Provide the (x, y) coordinate of the cell's center where the given text is located.  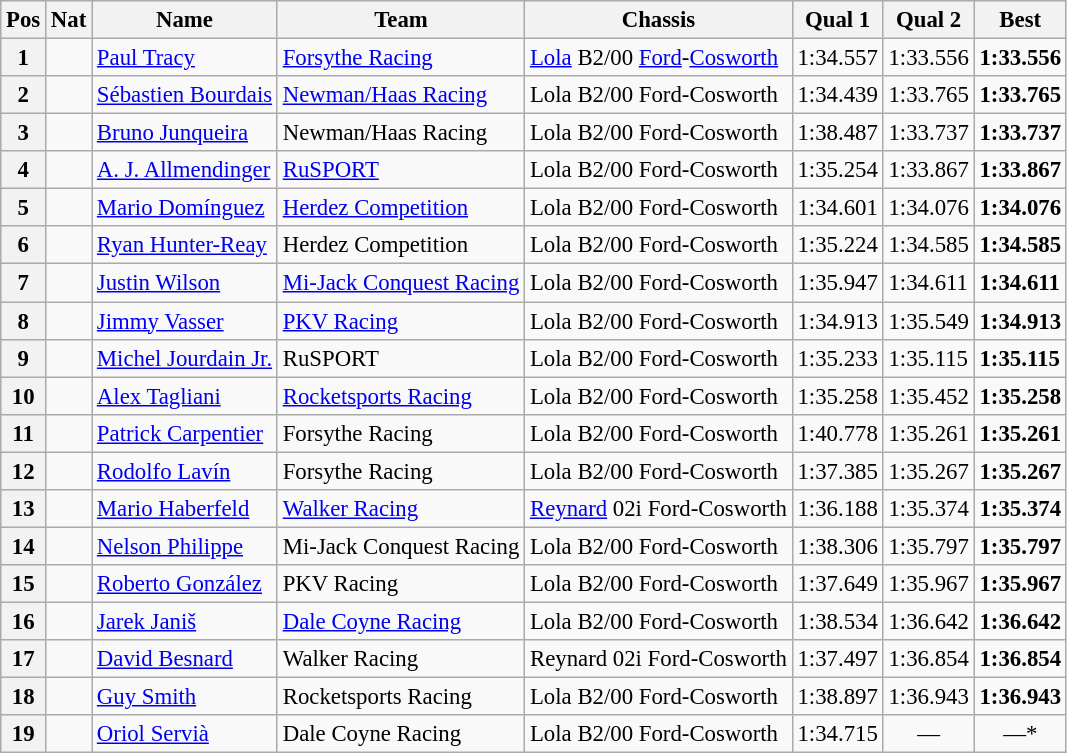
11 (24, 433)
7 (24, 283)
1:38.306 (838, 546)
19 (24, 734)
1:37.385 (838, 471)
Qual 1 (838, 20)
1:40.778 (838, 433)
1:35.452 (928, 396)
8 (24, 321)
Qual 2 (928, 20)
—* (1020, 734)
1:34.439 (838, 95)
1:35.254 (838, 170)
1:35.549 (928, 321)
1:38.897 (838, 697)
Paul Tracy (185, 58)
13 (24, 509)
1:37.649 (838, 584)
Mario Haberfeld (185, 509)
1:36.188 (838, 509)
10 (24, 396)
9 (24, 358)
1:34.601 (838, 208)
18 (24, 697)
1:38.534 (838, 621)
Nelson Philippe (185, 546)
17 (24, 659)
Justin Wilson (185, 283)
Pos (24, 20)
Team (400, 20)
Alex Tagliani (185, 396)
Best (1020, 20)
— (928, 734)
David Besnard (185, 659)
Roberto González (185, 584)
Jimmy Vasser (185, 321)
14 (24, 546)
Bruno Junqueira (185, 133)
1:35.947 (838, 283)
1:34.715 (838, 734)
Jarek Janiš (185, 621)
6 (24, 245)
Michel Jourdain Jr. (185, 358)
Patrick Carpentier (185, 433)
Rodolfo Lavín (185, 471)
16 (24, 621)
Mario Domínguez (185, 208)
12 (24, 471)
4 (24, 170)
Nat (69, 20)
1:38.487 (838, 133)
1:35.233 (838, 358)
Name (185, 20)
1:37.497 (838, 659)
Chassis (659, 20)
1:35.224 (838, 245)
Oriol Servià (185, 734)
A. J. Allmendinger (185, 170)
15 (24, 584)
Sébastien Bourdais (185, 95)
1 (24, 58)
3 (24, 133)
Ryan Hunter-Reay (185, 245)
1:34.557 (838, 58)
Guy Smith (185, 697)
2 (24, 95)
5 (24, 208)
